Capture the cell that displays the provided text and extract its (X, Y) central coordinate. 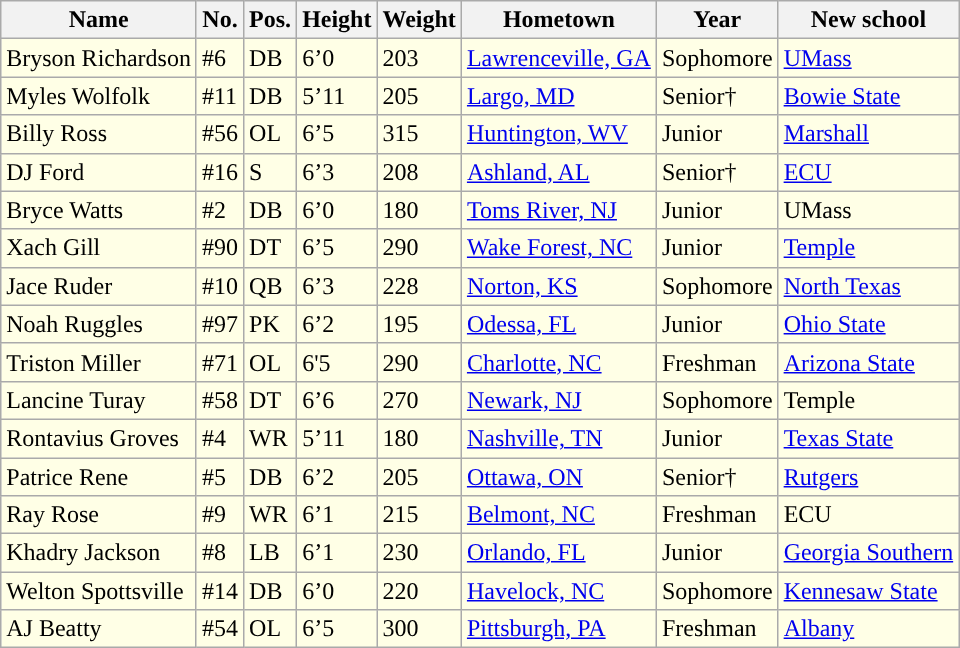
No. (220, 20)
Ottawa, ON (558, 477)
QB (270, 286)
#4 (220, 438)
Huntington, WV (558, 134)
Bryson Richardson (99, 58)
Belmont, NC (558, 515)
Ashland, AL (558, 172)
Year (717, 20)
Jace Ruder (99, 286)
195 (419, 324)
#8 (220, 553)
Largo, MD (558, 96)
Pos. (270, 20)
Georgia Southern (868, 553)
Ray Rose (99, 515)
New school (868, 20)
Rutgers (868, 477)
Norton, KS (558, 286)
#6 (220, 58)
228 (419, 286)
#2 (220, 210)
230 (419, 553)
Height (337, 20)
Orlando, FL (558, 553)
North Texas (868, 286)
Lancine Turay (99, 400)
6'5 (337, 362)
203 (419, 58)
Patrice Rene (99, 477)
Ohio State (868, 324)
PK (270, 324)
#9 (220, 515)
Noah Ruggles (99, 324)
Hometown (558, 20)
#58 (220, 400)
208 (419, 172)
DJ Ford (99, 172)
Billy Ross (99, 134)
Toms River, NJ (558, 210)
Lawrenceville, GA (558, 58)
#71 (220, 362)
#16 (220, 172)
LB (270, 553)
Newark, NJ (558, 400)
Albany (868, 629)
Wake Forest, NC (558, 248)
#54 (220, 629)
Bryce Watts (99, 210)
Xach Gill (99, 248)
Nashville, TN (558, 438)
#11 (220, 96)
315 (419, 134)
Triston Miller (99, 362)
220 (419, 591)
Texas State (868, 438)
Myles Wolfolk (99, 96)
#10 (220, 286)
Odessa, FL (558, 324)
Havelock, NC (558, 591)
#14 (220, 591)
Welton Spottsville (99, 591)
Marshall (868, 134)
S (270, 172)
Arizona State (868, 362)
Bowie State (868, 96)
AJ Beatty (99, 629)
#97 (220, 324)
Weight (419, 20)
Name (99, 20)
Charlotte, NC (558, 362)
270 (419, 400)
215 (419, 515)
#5 (220, 477)
Kennesaw State (868, 591)
Khadry Jackson (99, 553)
6’6 (337, 400)
#90 (220, 248)
Pittsburgh, PA (558, 629)
#56 (220, 134)
300 (419, 629)
Rontavius Groves (99, 438)
